Scan for the cell matching the given text and deliver its (X, Y) coordinate at center. 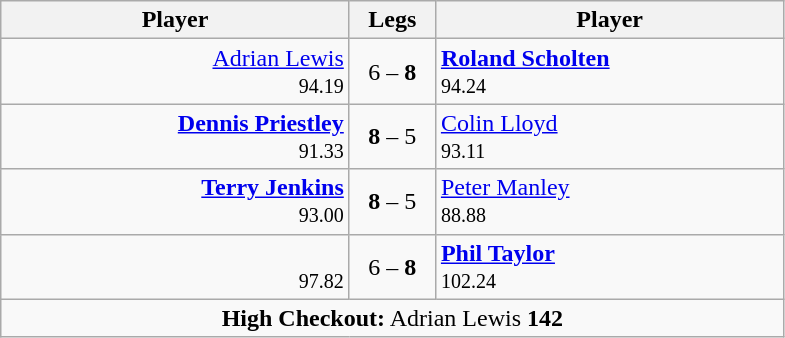
Colin Lloyd 93.11 (610, 136)
Roland Scholten 94.24 (610, 72)
Peter Manley 88.88 (610, 202)
Legs (392, 20)
97.82 (176, 266)
Terry Jenkins 93.00 (176, 202)
High Checkout: Adrian Lewis 142 (392, 318)
Dennis Priestley 91.33 (176, 136)
Adrian Lewis 94.19 (176, 72)
Phil Taylor 102.24 (610, 266)
